Pinpoint the cell where the given text exists, returning its [x, y] midpoint coordinate. 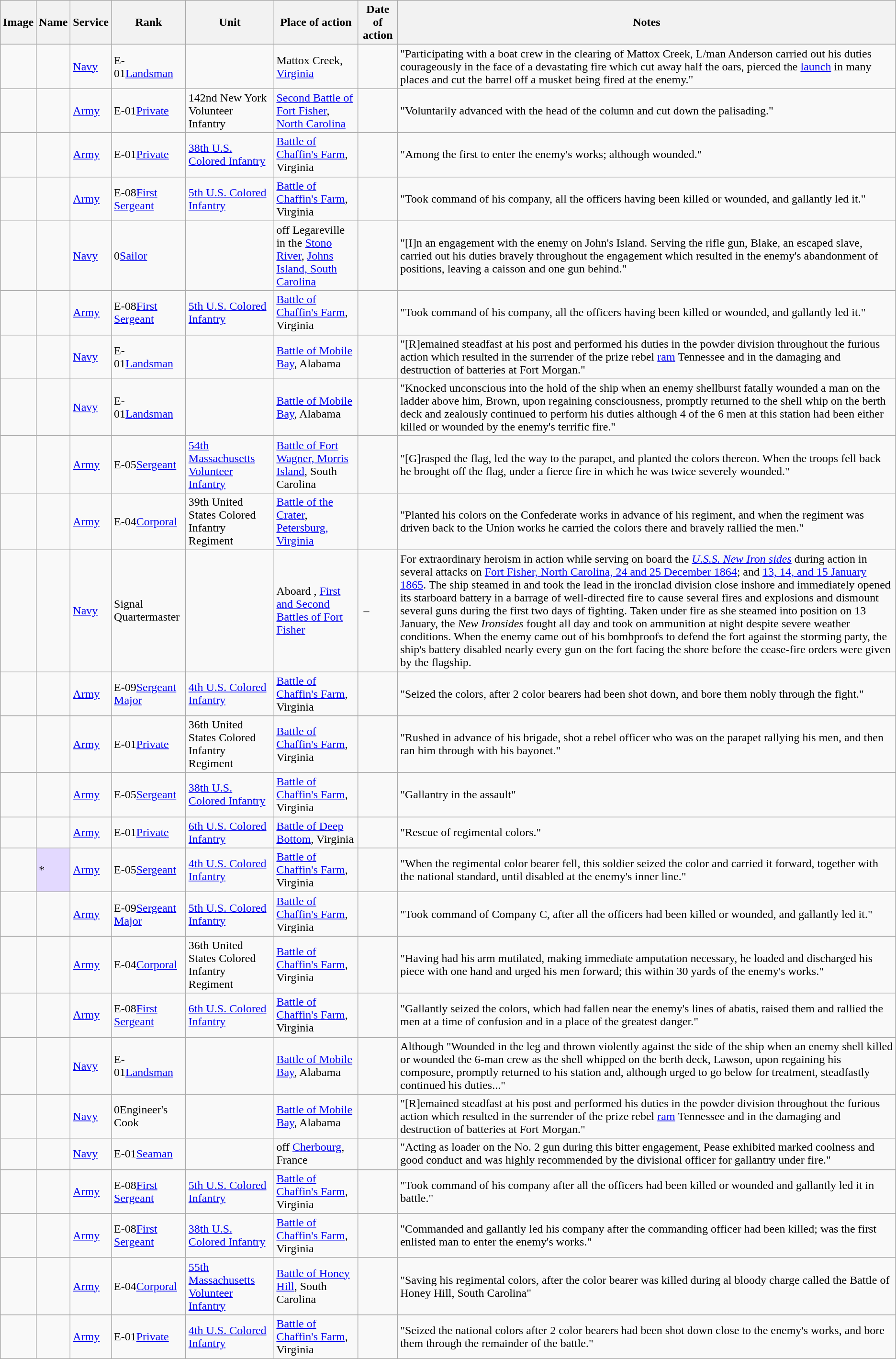
Battle of Honey Hill, South Carolina [316, 1286]
Aboard , First and Second Battles of Fort Fisher [316, 611]
– [378, 611]
54th Massachusetts Volunteer Infantry [230, 464]
off Legareville in the Stono River, Johns Island, South Carolina [316, 256]
"Gallantry in the assault" [647, 795]
55th Massachusetts Volunteer Infantry [230, 1286]
"Rescue of regimental colors." [647, 832]
"Took command of his company after all the officers had been killed or wounded and gallantly led it in battle." [647, 1191]
Name [54, 23]
Battle of Deep Bottom, Virginia [316, 832]
39th United States Colored Infantry Regiment [230, 521]
Image [18, 23]
Rank [149, 23]
"Seized the colors, after 2 color bearers had been shot down, and bore them nobly through the fight." [647, 693]
Battle of the Crater, Petersburg, Virginia [316, 521]
0Sailor [149, 256]
* [54, 870]
Date of action [378, 23]
off Cherbourg, France [316, 1154]
"Among the first to enter the enemy's works; although wounded." [647, 155]
0Engineer's Cook [149, 1116]
142nd New York Volunteer Infantry [230, 111]
Place of action [316, 23]
"Saving his regimental colors, after the color bearer was killed during al bloody charge called the Battle of Honey Hill, South Carolina" [647, 1286]
Signal Quartermaster [149, 611]
"Commanded and gallantly led his company after the commanding officer had been killed; was the first enlisted man to enter the enemy's works." [647, 1235]
Notes [647, 23]
"Voluntarily advanced with the head of the column and cut down the palisading." [647, 111]
"Rushed in advance of his brigade, shot a rebel officer who was on the parapet rallying his men, and then ran him through with his bayonet." [647, 744]
"Took command of Company C, after all the officers had been killed or wounded, and gallantly led it." [647, 914]
"Seized the national colors after 2 color bearers had been shot down close to the enemy's works, and bore them through the remainder of the battle." [647, 1336]
Battle of Fort Wagner, Morris Island, South Carolina [316, 464]
Second Battle of Fort Fisher, North Carolina [316, 111]
Service [91, 23]
E-01Seaman [149, 1154]
Unit [230, 23]
Mattox Creek, Virginia [316, 67]
